For the text-containing cell, return its midpoint in [x, y] coordinate format. 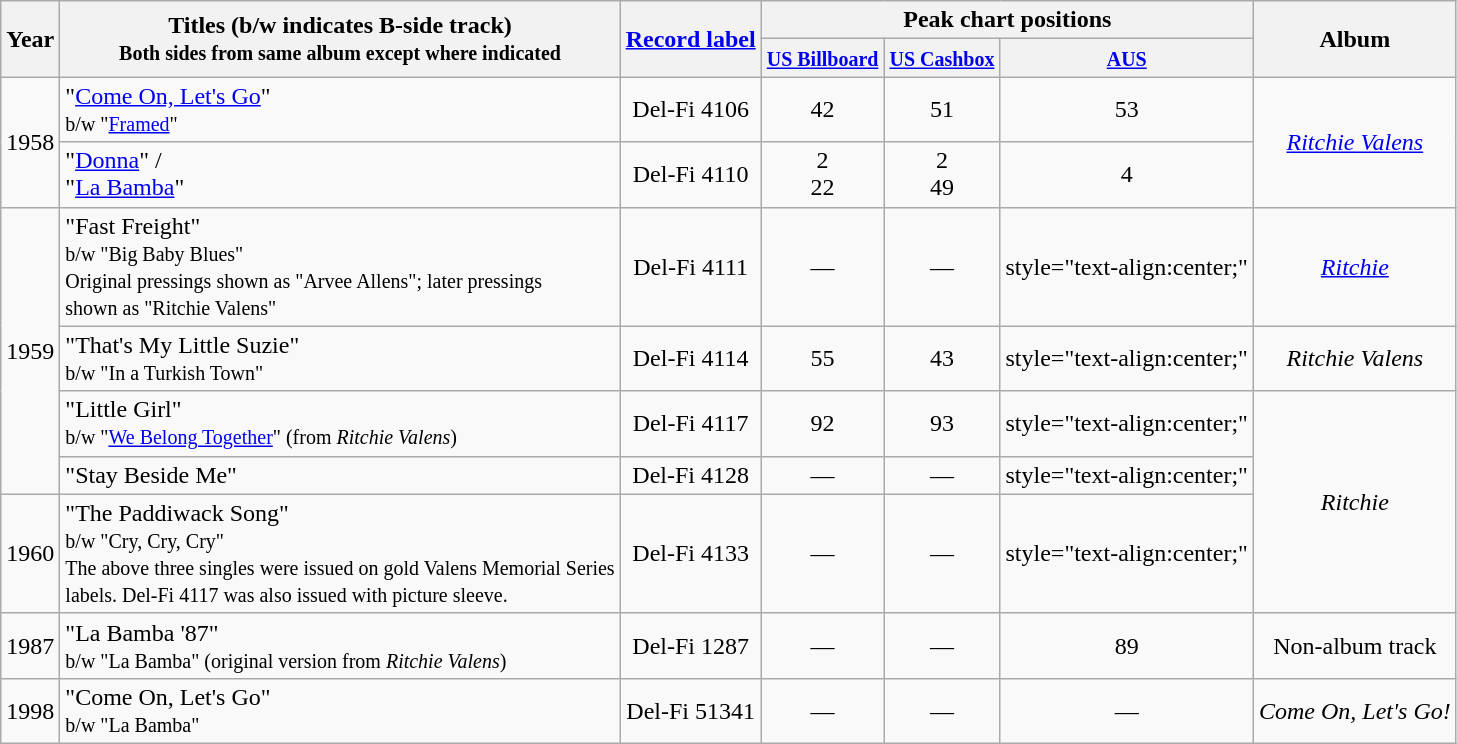
"Little Girl"b/w "We Belong Together" (from Ritchie Valens) [340, 424]
"Fast Freight"b/w "Big Baby Blues"Original pressings shown as "Arvee Allens"; later pressings shown as "Ritchie Valens" [340, 266]
Del-Fi 4110 [690, 174]
42 [822, 110]
Del-Fi 4117 [690, 424]
"That's My Little Suzie"b/w "In a Turkish Town" [340, 358]
1960 [30, 554]
"Come On, Let's Go"b/w "Framed" [340, 110]
Year [30, 39]
"Come On, Let's Go"b/w "La Bamba" [340, 710]
Del-Fi 51341 [690, 710]
"Stay Beside Me" [340, 475]
Non-album track [1354, 646]
"La Bamba '87"b/w "La Bamba" (original version from Ritchie Valens) [340, 646]
Album [1354, 39]
1959 [30, 350]
4 [1126, 174]
1987 [30, 646]
89 [1126, 646]
92 [822, 424]
Titles (b/w indicates B-side track)Both sides from same album except where indicated [340, 39]
Del-Fi 4114 [690, 358]
US Cashbox [942, 58]
AUS [1126, 58]
93 [942, 424]
43 [942, 358]
Del-Fi 4106 [690, 110]
55 [822, 358]
Come On, Let's Go! [1354, 710]
51 [942, 110]
1998 [30, 710]
Peak chart positions [1007, 20]
249 [942, 174]
Del-Fi 1287 [690, 646]
Del-Fi 4133 [690, 554]
222 [822, 174]
"Donna" /"La Bamba" [340, 174]
Record label [690, 39]
1958 [30, 142]
US Billboard [822, 58]
Del-Fi 4111 [690, 266]
Del-Fi 4128 [690, 475]
53 [1126, 110]
